Return [X, Y] of the center of cell containing provided text 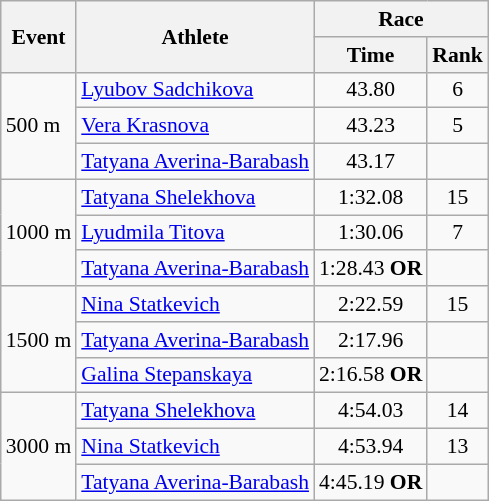
14 [458, 411]
Race [401, 19]
1:28.43 OR [370, 269]
500 m [38, 126]
4:53.94 [370, 447]
Galina Stepanskaya [195, 375]
1000 m [38, 232]
Rank [458, 55]
4:54.03 [370, 411]
1:30.06 [370, 233]
1:32.08 [370, 197]
Vera Krasnova [195, 126]
5 [458, 126]
Athlete [195, 36]
1500 m [38, 340]
Event [38, 36]
3000 m [38, 446]
7 [458, 233]
43.17 [370, 162]
2:17.96 [370, 340]
Lyubov Sadchikova [195, 90]
Time [370, 55]
Lyudmila Titova [195, 233]
6 [458, 90]
43.80 [370, 90]
13 [458, 447]
2:16.58 OR [370, 375]
2:22.59 [370, 304]
43.23 [370, 126]
4:45.19 OR [370, 482]
